For the text-containing cell, return its midpoint in (X, Y) coordinate format. 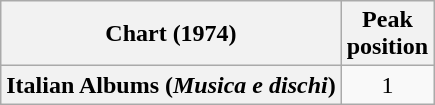
Italian Albums (Musica e dischi) (171, 85)
1 (387, 85)
Chart (1974) (171, 34)
Peakposition (387, 34)
